Provide the (x, y) coordinate of the cell's center where the given text is located.  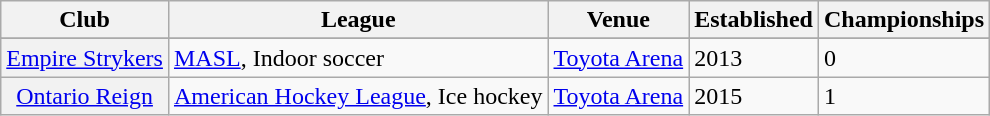
1 (904, 96)
2013 (754, 58)
0 (904, 58)
2015 (754, 96)
American Hockey League, Ice hockey (358, 96)
Venue (618, 20)
Club (85, 20)
League (358, 20)
Ontario Reign (85, 96)
Championships (904, 20)
MASL, Indoor soccer (358, 58)
Established (754, 20)
Empire Strykers (85, 58)
